Pinpoint the cell where the given text exists, returning its (X, Y) midpoint coordinate. 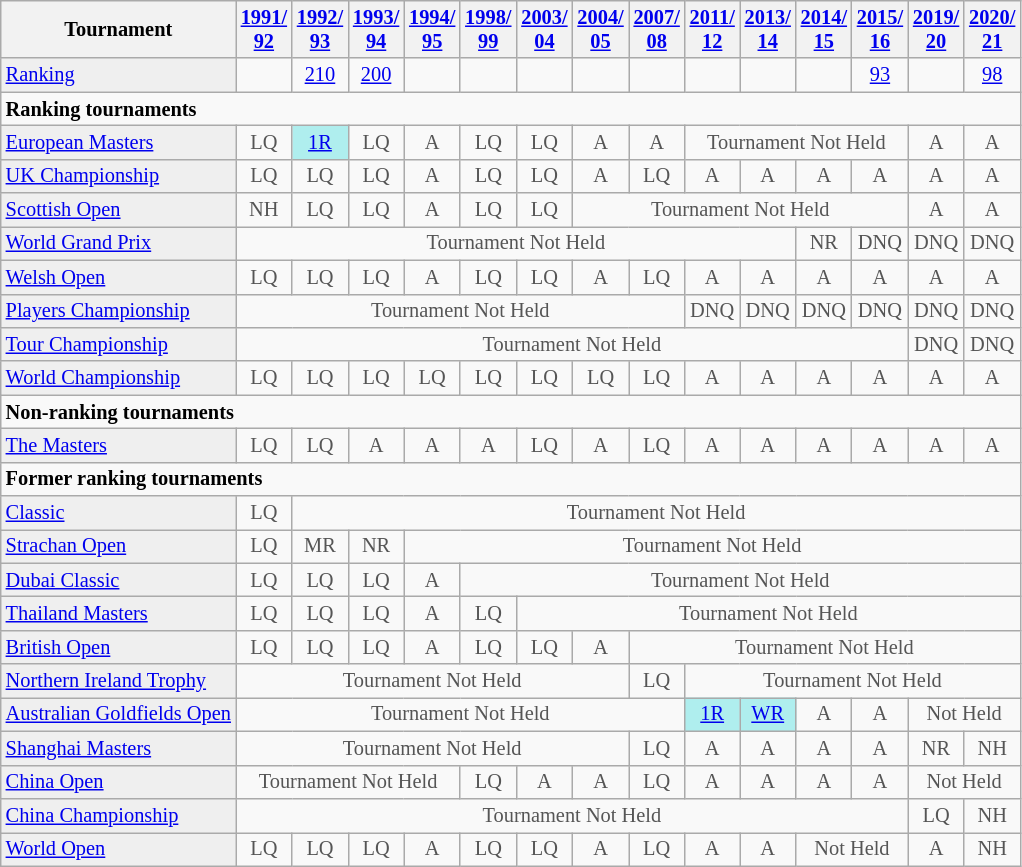
Ranking tournaments (510, 109)
Players Championship (118, 311)
1991/92 (264, 29)
2019/20 (936, 29)
Ranking (118, 75)
Welsh Open (118, 277)
Former ranking tournaments (510, 479)
World Grand Prix (118, 243)
Non-ranking tournaments (510, 412)
China Championship (118, 815)
1993/94 (376, 29)
200 (376, 75)
2013/14 (768, 29)
Classic (118, 513)
China Open (118, 782)
Strachan Open (118, 546)
1994/95 (432, 29)
European Masters (118, 142)
2020/21 (992, 29)
Northern Ireland Trophy (118, 681)
2003/04 (544, 29)
Thailand Masters (118, 613)
2004/05 (600, 29)
Shanghai Masters (118, 748)
1998/99 (488, 29)
Australian Goldfields Open (118, 714)
UK Championship (118, 176)
WR (768, 714)
MR (320, 546)
210 (320, 75)
2011/12 (712, 29)
98 (992, 75)
Tournament (118, 29)
Dubai Classic (118, 580)
World Championship (118, 378)
Tour Championship (118, 344)
93 (880, 75)
2007/08 (657, 29)
1992/93 (320, 29)
Scottish Open (118, 210)
2014/15 (824, 29)
British Open (118, 647)
The Masters (118, 445)
2015/16 (880, 29)
World Open (118, 849)
